Find where the given text appears and provide that cell's center as (x, y) coordinate. 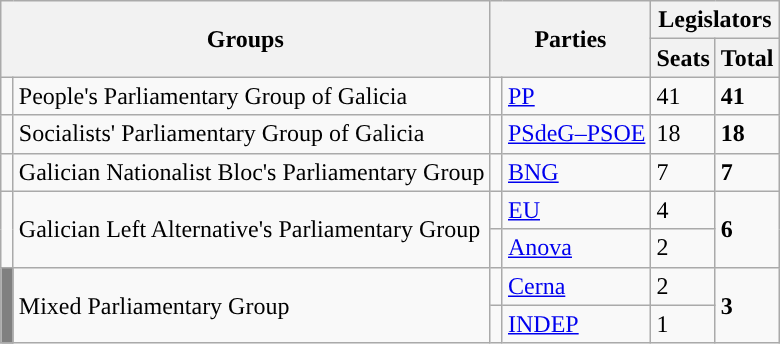
PSdeG–PSOE (576, 134)
6 (747, 229)
4 (683, 210)
PP (576, 96)
Groups (246, 39)
Galician Left Alternative's Parliamentary Group (252, 229)
Parties (570, 39)
Legislators (715, 20)
People's Parliamentary Group of Galicia (252, 96)
Cerna (576, 286)
1 (683, 324)
Total (747, 58)
Mixed Parliamentary Group (252, 305)
INDEP (576, 324)
Socialists' Parliamentary Group of Galicia (252, 134)
BNG (576, 172)
Galician Nationalist Bloc's Parliamentary Group (252, 172)
EU (576, 210)
Seats (683, 58)
3 (747, 305)
Anova (576, 248)
